Scan for the cell matching the given text and deliver its (X, Y) coordinate at center. 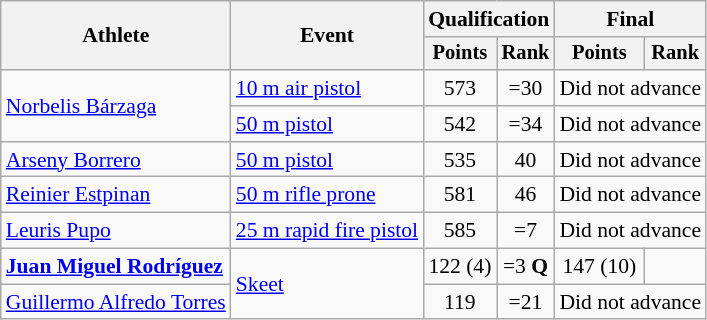
Norbelis Bárzaga (116, 106)
10 m air pistol (327, 88)
Qualification (488, 19)
=3 Q (526, 267)
122 (4) (460, 267)
Arseny Borrero (116, 160)
581 (460, 195)
=30 (526, 88)
50 m rifle prone (327, 195)
=34 (526, 124)
Leuris Pupo (116, 231)
Athlete (116, 36)
46 (526, 195)
147 (10) (599, 267)
542 (460, 124)
Event (327, 36)
=21 (526, 302)
Final (630, 19)
=7 (526, 231)
585 (460, 231)
Guillermo Alfredo Torres (116, 302)
Juan Miguel Rodríguez (116, 267)
25 m rapid fire pistol (327, 231)
40 (526, 160)
535 (460, 160)
Skeet (327, 284)
119 (460, 302)
Reinier Estpinan (116, 195)
573 (460, 88)
